Determine the (X, Y) coordinate at the center of the cell enclosing the given text.  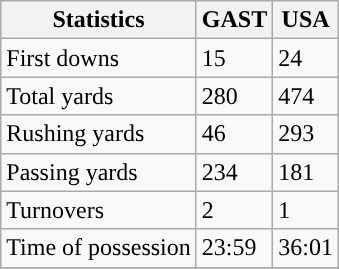
USA (306, 20)
36:01 (306, 248)
Statistics (99, 20)
474 (306, 96)
Passing yards (99, 172)
First downs (99, 58)
Rushing yards (99, 134)
46 (234, 134)
15 (234, 58)
Total yards (99, 96)
24 (306, 58)
181 (306, 172)
234 (234, 172)
GAST (234, 20)
1 (306, 210)
23:59 (234, 248)
2 (234, 210)
293 (306, 134)
Turnovers (99, 210)
280 (234, 96)
Time of possession (99, 248)
